Search for the cell housing the specified text and yield its (X, Y) center coordinate. 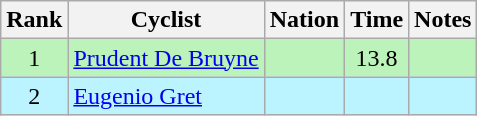
13.8 (377, 58)
Nation (304, 20)
Cyclist (166, 20)
Time (377, 20)
Prudent De Bruyne (166, 58)
1 (34, 58)
2 (34, 96)
Eugenio Gret (166, 96)
Rank (34, 20)
Notes (443, 20)
